From the cell containing the given text, extract its center point as (x, y) coordinate. 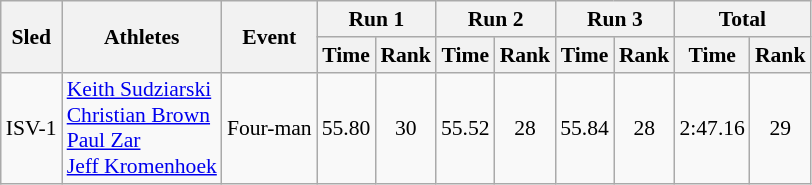
29 (780, 128)
Total (742, 19)
2:47.16 (712, 128)
ISV-1 (32, 128)
55.80 (346, 128)
30 (406, 128)
Keith SudziarskiChristian BrownPaul ZarJeff Kromenhoek (142, 128)
Event (270, 36)
Sled (32, 36)
Athletes (142, 36)
Run 2 (496, 19)
Four-man (270, 128)
Run 3 (614, 19)
55.52 (466, 128)
Run 1 (376, 19)
55.84 (584, 128)
